Determine the (x, y) coordinate at the center of the cell enclosing the given text.  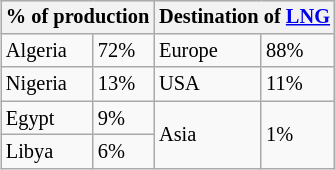
Egypt (47, 118)
6% (124, 152)
72% (124, 51)
9% (124, 118)
Europe (208, 51)
Destination of LNG (244, 17)
88% (298, 51)
% of production (78, 17)
Asia (208, 134)
USA (208, 84)
Libya (47, 152)
1% (298, 134)
Algeria (47, 51)
13% (124, 84)
Nigeria (47, 84)
11% (298, 84)
